Find where the given text appears and provide that cell's center as [x, y] coordinate. 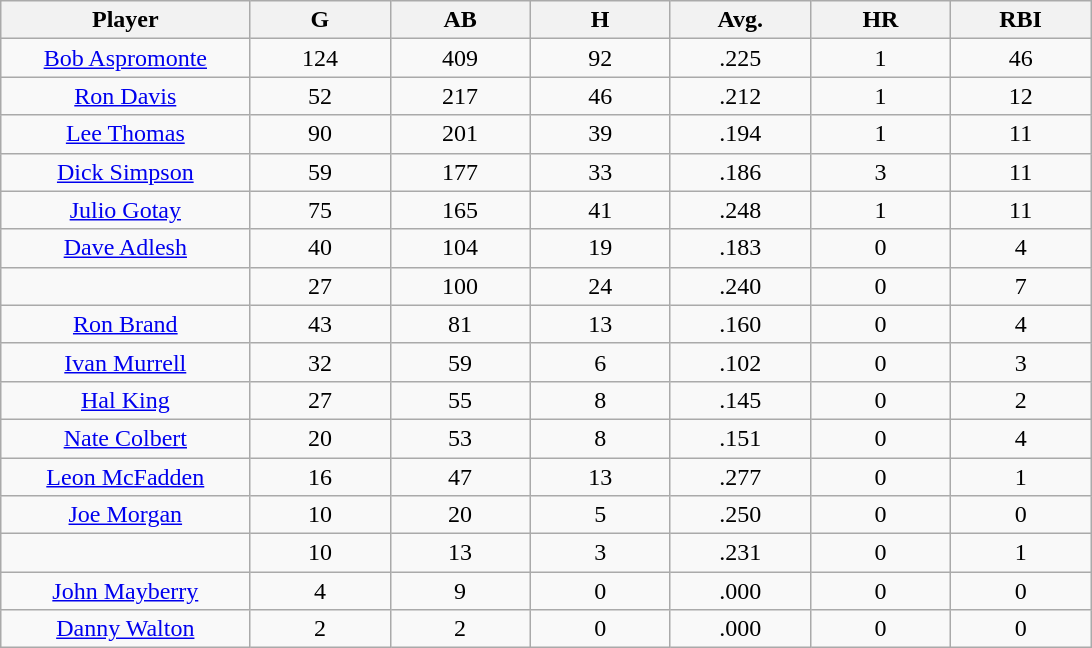
Dave Adlesh [126, 248]
Player [126, 20]
52 [320, 96]
9 [460, 591]
Dick Simpson [126, 172]
.277 [740, 477]
6 [600, 362]
.151 [740, 438]
409 [460, 58]
Danny Walton [126, 629]
217 [460, 96]
Ron Brand [126, 324]
43 [320, 324]
Joe Morgan [126, 515]
201 [460, 134]
100 [460, 286]
Leon McFadden [126, 477]
75 [320, 210]
AB [460, 20]
.212 [740, 96]
177 [460, 172]
Nate Colbert [126, 438]
.102 [740, 362]
Ivan Murrell [126, 362]
Bob Aspromonte [126, 58]
32 [320, 362]
John Mayberry [126, 591]
H [600, 20]
.186 [740, 172]
Hal King [126, 400]
.145 [740, 400]
41 [600, 210]
33 [600, 172]
5 [600, 515]
81 [460, 324]
G [320, 20]
.160 [740, 324]
47 [460, 477]
Julio Gotay [126, 210]
165 [460, 210]
90 [320, 134]
55 [460, 400]
104 [460, 248]
.225 [740, 58]
Lee Thomas [126, 134]
.248 [740, 210]
16 [320, 477]
24 [600, 286]
40 [320, 248]
.240 [740, 286]
.194 [740, 134]
53 [460, 438]
.231 [740, 553]
124 [320, 58]
.183 [740, 248]
Ron Davis [126, 96]
Avg. [740, 20]
RBI [1021, 20]
7 [1021, 286]
39 [600, 134]
12 [1021, 96]
92 [600, 58]
.250 [740, 515]
19 [600, 248]
HR [880, 20]
